Identify which cell holds the provided text, then report its [x, y] central coordinate. 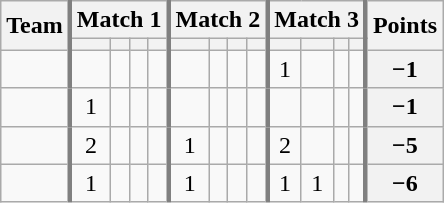
Match 3 [316, 20]
−5 [404, 145]
Match 2 [218, 20]
Match 1 [120, 20]
−6 [404, 183]
Points [404, 26]
Team [36, 26]
